Detect which cell encompasses the target text, then output its [X, Y] center coordinate. 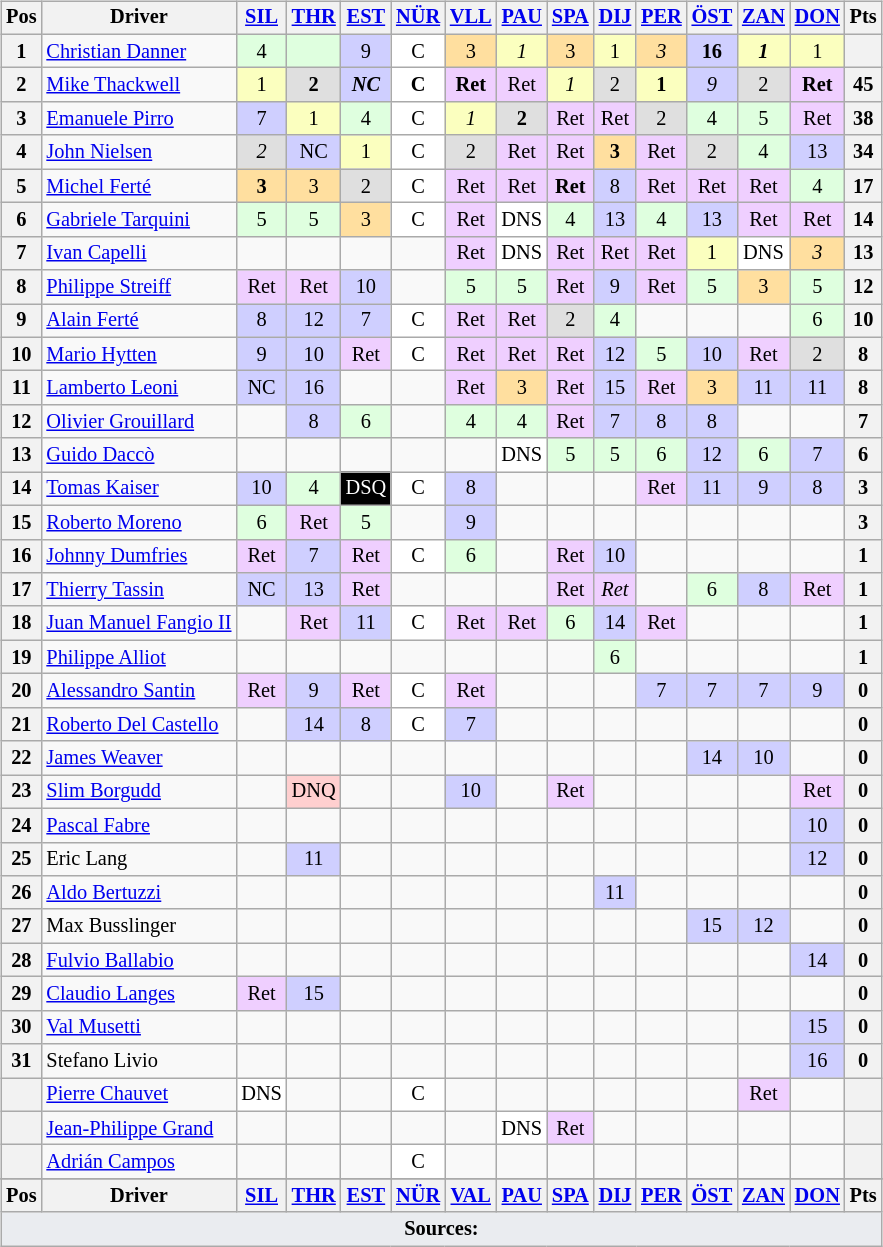
Roberto Moreno [138, 522]
19 [21, 657]
38 [864, 119]
James Weaver [138, 758]
Jean-Philippe Grand [138, 1128]
DSQ [366, 489]
Olivier Grouillard [138, 422]
25 [21, 859]
Philippe Alliot [138, 657]
Ivan Capelli [138, 253]
31 [21, 1061]
Roberto Del Castello [138, 724]
Michel Ferté [138, 186]
VLL [471, 18]
Slim Borgudd [138, 792]
John Nielsen [138, 152]
Claudio Langes [138, 994]
21 [21, 724]
Johnny Dumfries [138, 556]
29 [21, 994]
Mario Hytten [138, 354]
Gabriele Tarquini [138, 220]
23 [21, 792]
24 [21, 825]
Alessandro Santin [138, 691]
Pierre Chauvet [138, 1095]
Christian Danner [138, 51]
Adrián Campos [138, 1162]
Val Musetti [138, 1027]
VAL [471, 1196]
Tomas Kaiser [138, 489]
Mike Thackwell [138, 85]
20 [21, 691]
27 [21, 926]
Alain Ferté [138, 321]
Sources: [441, 1229]
Eric Lang [138, 859]
34 [864, 152]
45 [864, 85]
28 [21, 960]
18 [21, 623]
30 [21, 1027]
Fulvio Ballabio [138, 960]
Max Busslinger [138, 926]
26 [21, 893]
Philippe Streiff [138, 287]
Juan Manuel Fangio II [138, 623]
Emanuele Pirro [138, 119]
Lamberto Leoni [138, 388]
Pascal Fabre [138, 825]
22 [21, 758]
Aldo Bertuzzi [138, 893]
Stefano Livio [138, 1061]
DNQ [314, 792]
Thierry Tassin [138, 590]
Guido Daccò [138, 455]
